Return the [x, y] coordinate for the center point of the cell that contains the specified text.  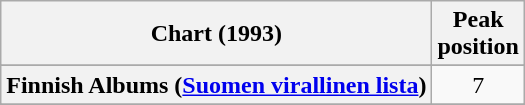
Finnish Albums (Suomen virallinen lista) [216, 85]
Peakposition [478, 34]
Chart (1993) [216, 34]
7 [478, 85]
